From the cell containing the given text, extract its center point as [x, y] coordinate. 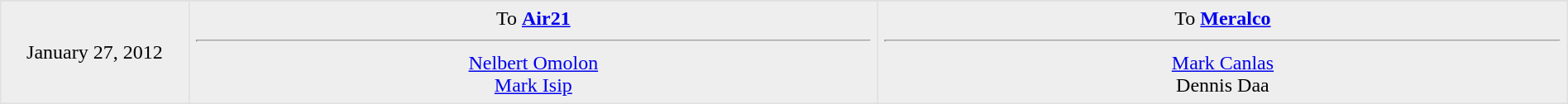
January 27, 2012 [94, 52]
To Air21Nelbert OmolonMark Isip [533, 52]
To MeralcoMark CanlasDennis Daa [1223, 52]
